Scan for the cell matching the given text and deliver its (X, Y) coordinate at center. 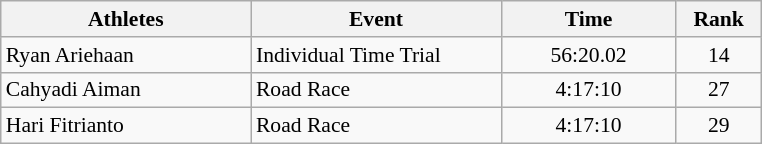
Rank (718, 19)
Event (376, 19)
Ryan Ariehaan (126, 55)
56:20.02 (588, 55)
Cahyadi Aiman (126, 90)
Athletes (126, 19)
Individual Time Trial (376, 55)
14 (718, 55)
29 (718, 126)
Time (588, 19)
Hari Fitrianto (126, 126)
27 (718, 90)
